Pinpoint the cell where the given text exists, returning its (X, Y) midpoint coordinate. 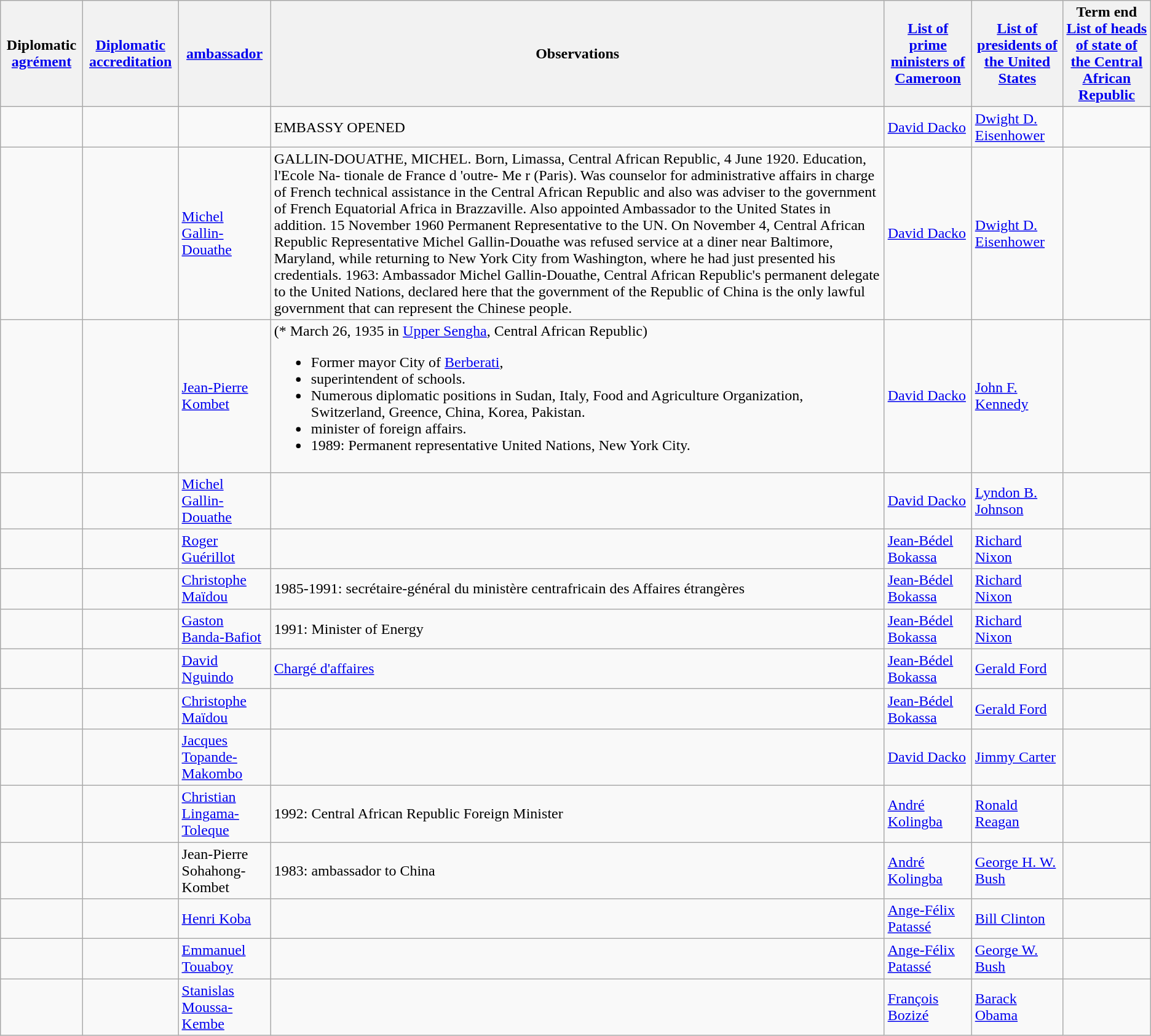
Ronald Reagan (1017, 813)
George W. Bush (1017, 959)
List of presidents of the United States (1017, 54)
ambassador (224, 54)
EMBASSY OPENED (577, 127)
Lyndon B. Johnson (1017, 500)
1992: Central African Republic Foreign Minister (577, 813)
John F. Kennedy (1017, 396)
Emmanuel Touaboy (224, 959)
Jean-Pierre Kombet (224, 396)
Jimmy Carter (1017, 757)
François Bozizé (928, 1007)
Term endList of heads of state of the Central African Republic (1107, 54)
1985-1991: secrétaire-général du ministère centrafricain des Affaires étrangères (577, 589)
Observations (577, 54)
Stanislas Moussa-Kembe (224, 1007)
Chargé d'affaires (577, 669)
Jean-Pierre Sohahong-Kombet (224, 871)
Bill Clinton (1017, 919)
1983: ambassador to China (577, 871)
Barack Obama (1017, 1007)
List of prime ministers of Cameroon (928, 54)
George H. W. Bush (1017, 871)
Roger Guérillot (224, 548)
Diplomatic accreditation (130, 54)
Christian Lingama-Toleque (224, 813)
1991: Minister of Energy (577, 628)
Henri Koba (224, 919)
Jacques Topande-Makombo (224, 757)
Gaston Banda-Bafiot (224, 628)
David Nguindo (224, 669)
Diplomatic agrément (42, 54)
